Capture the cell that displays the provided text and extract its (x, y) central coordinate. 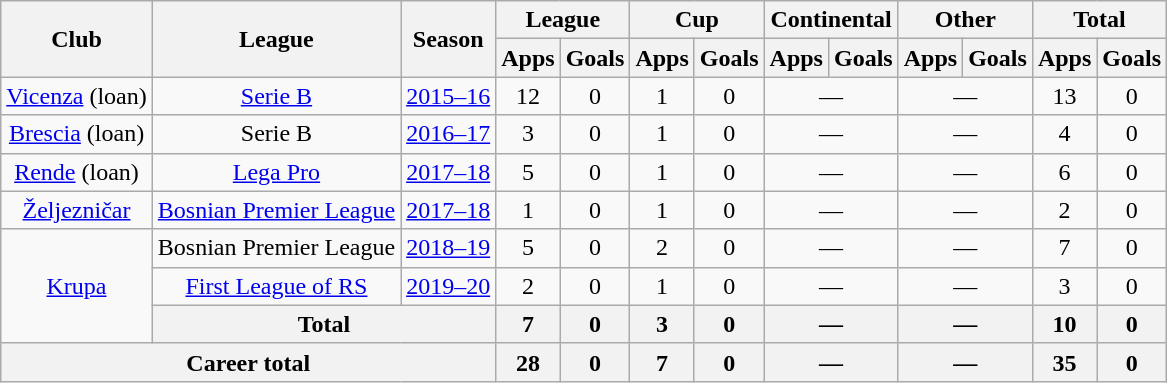
Season (448, 39)
10 (1064, 324)
12 (528, 96)
13 (1064, 96)
Continental (831, 20)
2015–16 (448, 96)
Career total (248, 362)
4 (1064, 134)
Club (77, 39)
Vicenza (loan) (77, 96)
Krupa (77, 286)
35 (1064, 362)
Brescia (loan) (77, 134)
2019–20 (448, 286)
Željezničar (77, 210)
First League of RS (276, 286)
Cup (697, 20)
28 (528, 362)
Other (965, 20)
2016–17 (448, 134)
Rende (loan) (77, 172)
6 (1064, 172)
2018–19 (448, 248)
Lega Pro (276, 172)
